Capture the cell that displays the provided text and extract its (x, y) central coordinate. 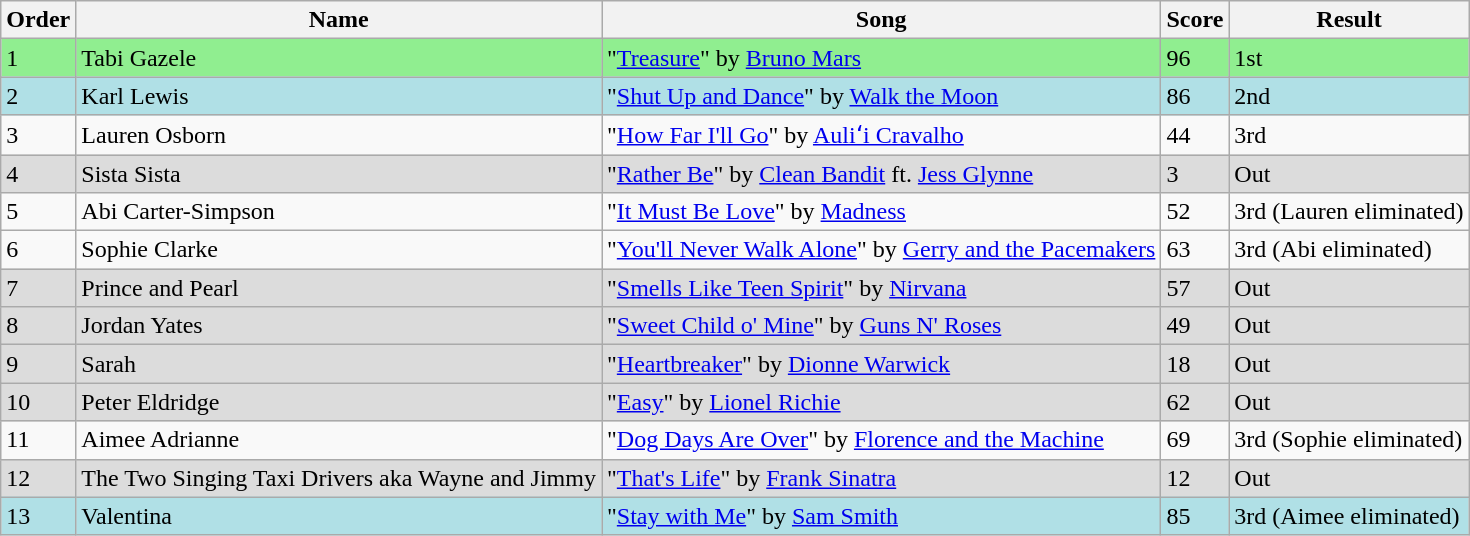
86 (1195, 96)
Jordan Yates (339, 326)
"Rather Be" by Clean Bandit ft. Jess Glynne (882, 173)
Result (1349, 20)
Sista Sista (339, 173)
"Shut Up and Dance" by Walk the Moon (882, 96)
"Smells Like Teen Spirit" by Nirvana (882, 288)
Song (882, 20)
"Heartbreaker" by Dionne Warwick (882, 364)
49 (1195, 326)
2nd (1349, 96)
The Two Singing Taxi Drivers aka Wayne and Jimmy (339, 478)
"It Must Be Love" by Madness (882, 212)
2 (38, 96)
"How Far I'll Go" by Auliʻi Cravalho (882, 135)
18 (1195, 364)
Prince and Pearl (339, 288)
3rd (Sophie eliminated) (1349, 440)
1 (38, 58)
52 (1195, 212)
Abi Carter-Simpson (339, 212)
62 (1195, 402)
6 (38, 250)
"Treasure" by Bruno Mars (882, 58)
13 (38, 516)
Aimee Adrianne (339, 440)
7 (38, 288)
"Stay with Me" by Sam Smith (882, 516)
44 (1195, 135)
Peter Eldridge (339, 402)
4 (38, 173)
Sophie Clarke (339, 250)
11 (38, 440)
85 (1195, 516)
1st (1349, 58)
Order (38, 20)
63 (1195, 250)
3rd (Abi eliminated) (1349, 250)
Name (339, 20)
8 (38, 326)
Score (1195, 20)
Lauren Osborn (339, 135)
Karl Lewis (339, 96)
96 (1195, 58)
"Sweet Child o' Mine" by Guns N' Roses (882, 326)
3rd (Lauren eliminated) (1349, 212)
Tabi Gazele (339, 58)
"You'll Never Walk Alone" by Gerry and the Pacemakers (882, 250)
5 (38, 212)
69 (1195, 440)
57 (1195, 288)
"Dog Days Are Over" by Florence and the Machine (882, 440)
3rd (Aimee eliminated) (1349, 516)
Sarah (339, 364)
Valentina (339, 516)
9 (38, 364)
10 (38, 402)
3rd (1349, 135)
"That's Life" by Frank Sinatra (882, 478)
"Easy" by Lionel Richie (882, 402)
